Return (x, y) of the center of cell containing provided text 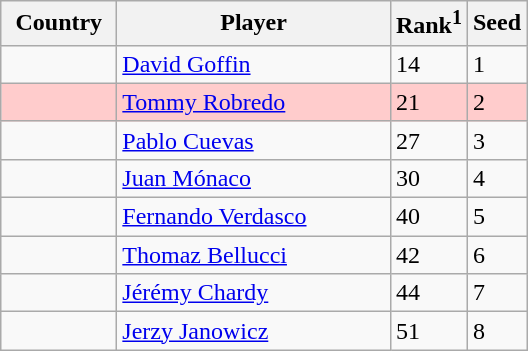
Seed (496, 24)
3 (496, 140)
Fernando Verdasco (254, 217)
Juan Mónaco (254, 178)
David Goffin (254, 64)
51 (428, 331)
Player (254, 24)
27 (428, 140)
Rank1 (428, 24)
30 (428, 178)
Thomaz Bellucci (254, 255)
6 (496, 255)
2 (496, 102)
21 (428, 102)
Jerzy Janowicz (254, 331)
Tommy Robredo (254, 102)
14 (428, 64)
Jérémy Chardy (254, 293)
44 (428, 293)
1 (496, 64)
40 (428, 217)
Pablo Cuevas (254, 140)
8 (496, 331)
4 (496, 178)
7 (496, 293)
5 (496, 217)
Country (59, 24)
42 (428, 255)
